Output the [X, Y] coordinate of the center of the cell containing the given text.  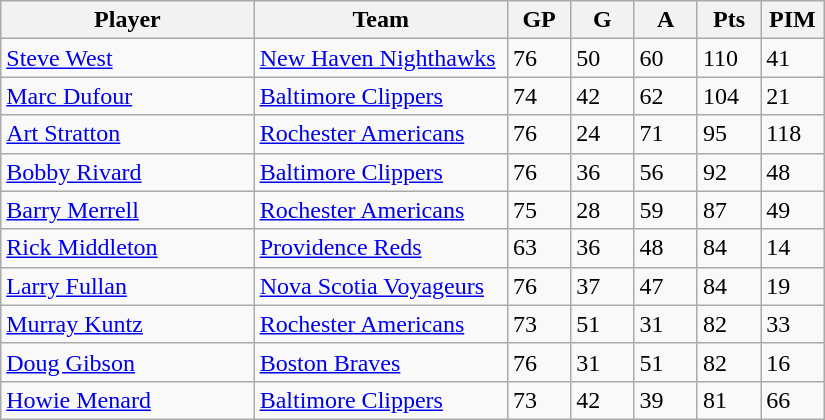
GP [538, 20]
87 [728, 210]
33 [792, 324]
110 [728, 58]
Providence Reds [380, 248]
62 [666, 96]
104 [728, 96]
37 [602, 286]
G [602, 20]
60 [666, 58]
Team [380, 20]
24 [602, 134]
28 [602, 210]
74 [538, 96]
Murray Kuntz [128, 324]
Pts [728, 20]
49 [792, 210]
75 [538, 210]
A [666, 20]
Bobby Rivard [128, 172]
PIM [792, 20]
19 [792, 286]
16 [792, 362]
Player [128, 20]
Barry Merrell [128, 210]
14 [792, 248]
39 [666, 400]
Nova Scotia Voyageurs [380, 286]
63 [538, 248]
50 [602, 58]
Art Stratton [128, 134]
Doug Gibson [128, 362]
71 [666, 134]
66 [792, 400]
95 [728, 134]
Rick Middleton [128, 248]
81 [728, 400]
118 [792, 134]
56 [666, 172]
Howie Menard [128, 400]
Steve West [128, 58]
59 [666, 210]
92 [728, 172]
Boston Braves [380, 362]
Larry Fullan [128, 286]
47 [666, 286]
21 [792, 96]
New Haven Nighthawks [380, 58]
41 [792, 58]
Marc Dufour [128, 96]
